Extract the [x, y] coordinate from the center of the cell holding the provided text.  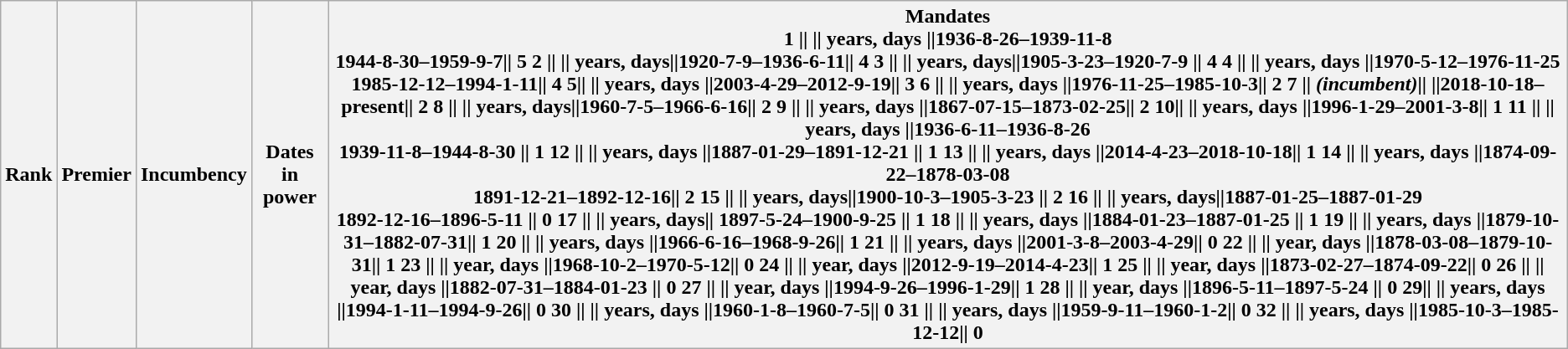
Incumbency [193, 175]
Dates in power [290, 175]
Premier [97, 175]
Rank [28, 175]
